From the cell containing the given text, extract its center point as (x, y) coordinate. 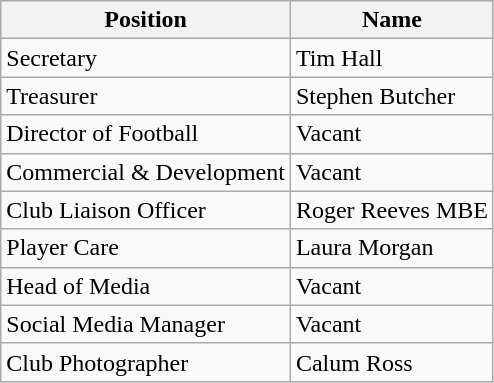
Laura Morgan (392, 248)
Position (146, 20)
Roger Reeves MBE (392, 210)
Club Liaison Officer (146, 210)
Secretary (146, 58)
Head of Media (146, 286)
Treasurer (146, 96)
Commercial & Development (146, 172)
Calum Ross (392, 362)
Player Care (146, 248)
Director of Football (146, 134)
Social Media Manager (146, 324)
Name (392, 20)
Stephen Butcher (392, 96)
Club Photographer (146, 362)
Tim Hall (392, 58)
